Return (X, Y) of the center of cell containing provided text 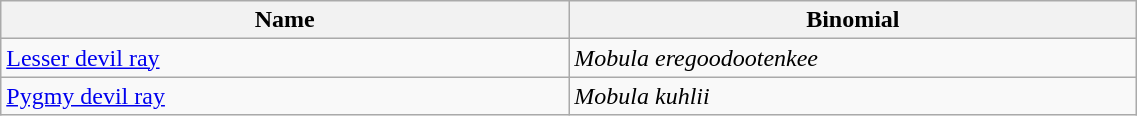
Mobula eregoodootenkee (853, 58)
Binomial (853, 20)
Name (285, 20)
Mobula kuhlii (853, 96)
Lesser devil ray (285, 58)
Pygmy devil ray (285, 96)
